From the cell containing the given text, extract its center point as (X, Y) coordinate. 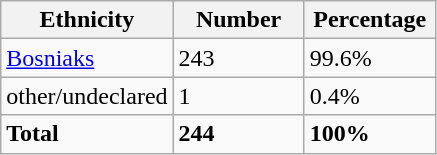
100% (370, 134)
Total (87, 134)
Percentage (370, 20)
1 (238, 96)
0.4% (370, 96)
Number (238, 20)
Ethnicity (87, 20)
99.6% (370, 58)
243 (238, 58)
244 (238, 134)
other/undeclared (87, 96)
Bosniaks (87, 58)
